Output the [X, Y] coordinate of the center of the cell containing the given text.  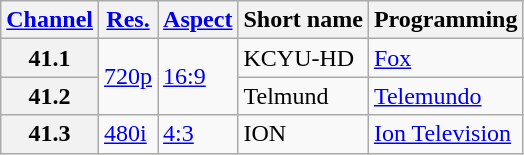
720p [128, 77]
Res. [128, 20]
16:9 [198, 77]
Ion Television [446, 134]
Telemundo [446, 96]
41.3 [50, 134]
KCYU-HD [303, 58]
Fox [446, 58]
Short name [303, 20]
41.2 [50, 96]
Telmund [303, 96]
41.1 [50, 58]
Programming [446, 20]
Channel [50, 20]
Aspect [198, 20]
ION [303, 134]
480i [128, 134]
4:3 [198, 134]
